Pinpoint the cell where the given text exists, returning its (X, Y) midpoint coordinate. 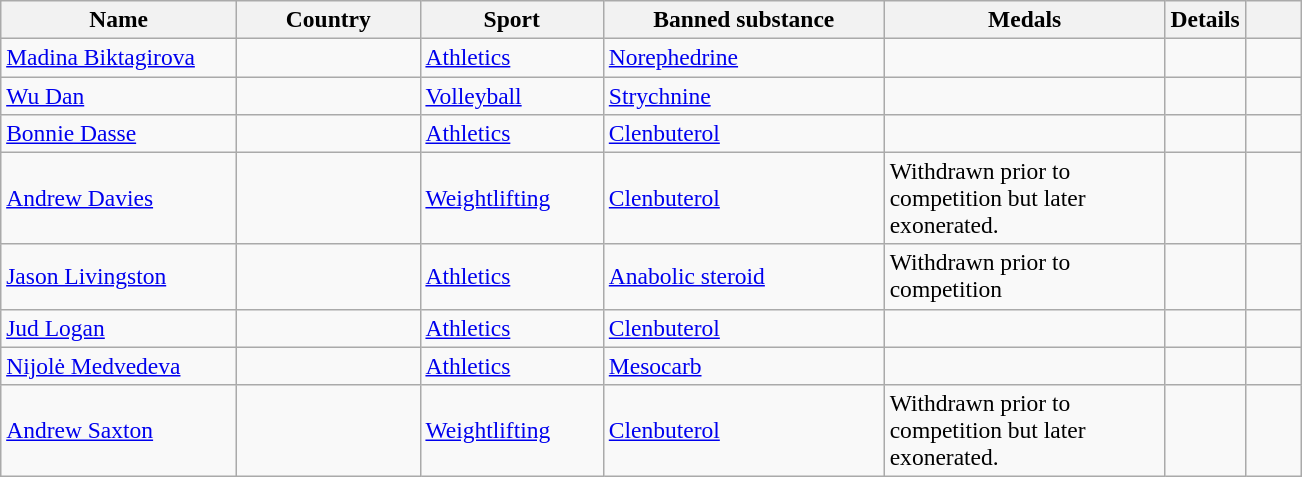
Banned substance (744, 19)
Mesocarb (744, 366)
Andrew Davies (119, 198)
Nijolė Medvedeva (119, 366)
Jason Livingston (119, 276)
Volleyball (512, 95)
Details (1205, 19)
Madina Biktagirova (119, 57)
Bonnie Dasse (119, 133)
Strychnine (744, 95)
Name (119, 19)
Jud Logan (119, 328)
Medals (1024, 19)
Country (328, 19)
Withdrawn prior to competition (1024, 276)
Anabolic steroid (744, 276)
Sport (512, 19)
Wu Dan (119, 95)
Andrew Saxton (119, 430)
Norephedrine (744, 57)
